Scan for the cell matching the given text and deliver its (X, Y) coordinate at center. 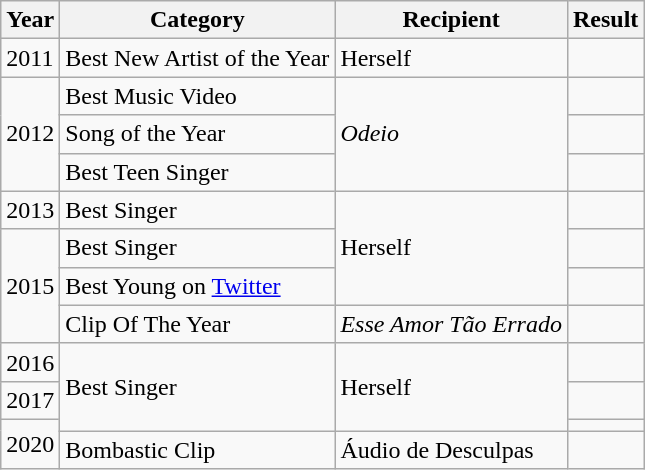
2016 (30, 362)
Bombastic Clip (198, 449)
Recipient (452, 20)
Result (605, 20)
Odeio (452, 134)
2015 (30, 286)
Clip Of The Year (198, 324)
Best New Artist of the Year (198, 58)
2013 (30, 210)
Category (198, 20)
Esse Amor Tão Errado (452, 324)
Best Young on Twitter (198, 286)
2012 (30, 134)
Best Music Video (198, 96)
Best Teen Singer (198, 172)
2020 (30, 444)
Áudio de Desculpas (452, 449)
Song of the Year (198, 134)
2011 (30, 58)
Year (30, 20)
2017 (30, 400)
